Return the (x, y) coordinate for the center point of the cell that contains the specified text.  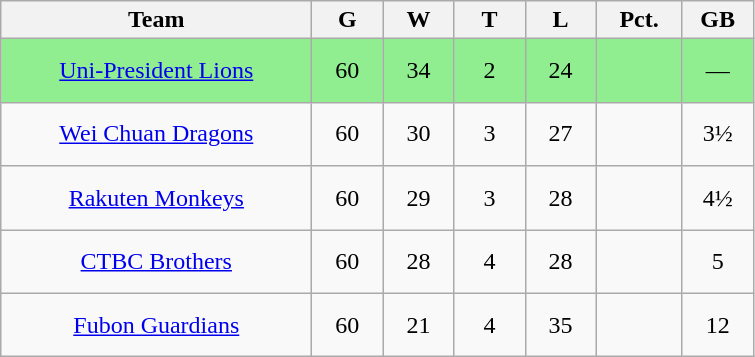
— (718, 71)
Rakuten Monkeys (156, 198)
34 (418, 71)
G (348, 20)
CTBC Brothers (156, 262)
Pct. (639, 20)
27 (560, 134)
L (560, 20)
3½ (718, 134)
24 (560, 71)
29 (418, 198)
Team (156, 20)
4½ (718, 198)
Fubon Guardians (156, 325)
12 (718, 325)
21 (418, 325)
30 (418, 134)
5 (718, 262)
GB (718, 20)
35 (560, 325)
Uni-President Lions (156, 71)
Wei Chuan Dragons (156, 134)
T (490, 20)
W (418, 20)
2 (490, 71)
